Extract the [X, Y] coordinate from the center of the cell holding the provided text.  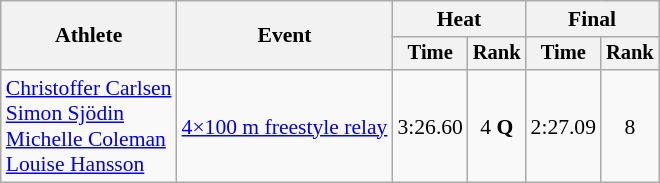
Event [285, 36]
Christoffer CarlsenSimon SjödinMichelle ColemanLouise Hansson [89, 126]
Athlete [89, 36]
Heat [458, 19]
4 Q [497, 126]
3:26.60 [430, 126]
Final [592, 19]
8 [630, 126]
2:27.09 [564, 126]
4×100 m freestyle relay [285, 126]
